Return [X, Y] of the center of cell containing provided text 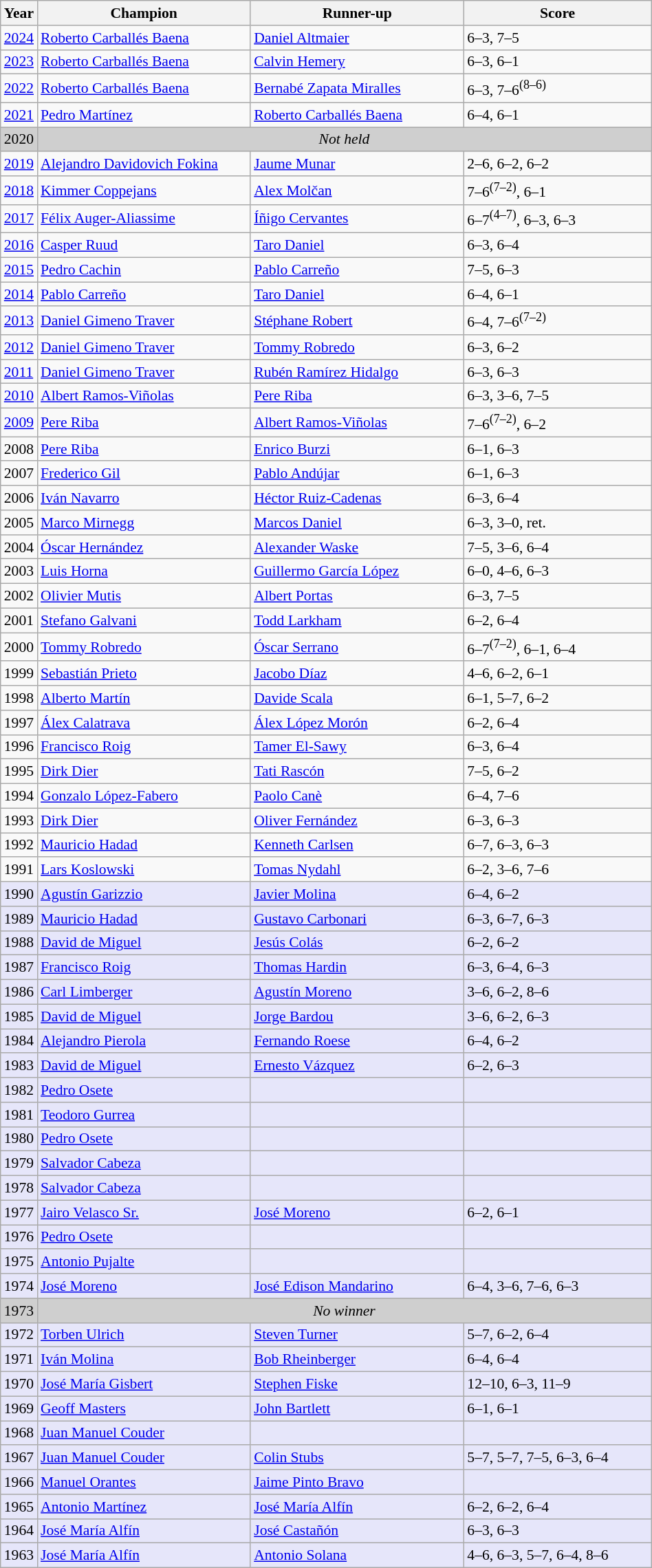
Íñigo Cervantes [357, 219]
Antonio Solana [357, 1556]
Jesús Colás [357, 943]
2024 [19, 38]
2014 [19, 294]
1977 [19, 1212]
2004 [19, 547]
Bob Rheinberger [357, 1360]
Daniel Altmaier [357, 38]
Colin Stubs [357, 1458]
6–2, 6–3 [557, 1066]
1971 [19, 1360]
2008 [19, 449]
6–2, 6–1 [557, 1212]
Kimmer Coppejans [144, 190]
Agustín Garizzio [144, 894]
1979 [19, 1164]
Stephen Fiske [357, 1384]
Torben Ulrich [144, 1335]
1972 [19, 1335]
2018 [19, 190]
6–7(7–2), 6–1, 6–4 [557, 646]
Paolo Canè [357, 796]
1981 [19, 1115]
2012 [19, 347]
1982 [19, 1090]
1964 [19, 1531]
3–6, 6–2, 6–3 [557, 1016]
6–4, 3–6, 7–6, 6–3 [557, 1286]
Stefano Galvani [144, 621]
Bernabé Zapata Miralles [357, 88]
6–4, 6–4 [557, 1360]
Álex Calatrava [144, 723]
2–6, 6–2, 6–2 [557, 164]
Lars Koslowski [144, 870]
Calvin Hemery [357, 62]
1969 [19, 1408]
Antonio Pujalte [144, 1262]
Oliver Fernández [357, 820]
6–3, 6–7, 6–3 [557, 919]
Gonzalo López-Fabero [144, 796]
Tati Rascón [357, 772]
2021 [19, 115]
Geoff Masters [144, 1408]
2020 [19, 140]
1992 [19, 845]
2015 [19, 270]
Gustavo Carbonari [357, 919]
1980 [19, 1139]
1974 [19, 1286]
1968 [19, 1433]
4–6, 6–3, 5–7, 6–4, 8–6 [557, 1556]
Todd Larkham [357, 621]
Albert Portas [357, 596]
5–7, 6–2, 6–4 [557, 1335]
2007 [19, 474]
1990 [19, 894]
7–5, 6–2 [557, 772]
1988 [19, 943]
Teodoro Gurrea [144, 1115]
2011 [19, 372]
No winner [344, 1311]
1965 [19, 1507]
Steven Turner [357, 1335]
6–4, 7–6(7–2) [557, 320]
Pablo Andújar [357, 474]
Ernesto Vázquez [357, 1066]
2010 [19, 396]
1989 [19, 919]
5–7, 5–7, 7–5, 6–3, 6–4 [557, 1458]
Óscar Serrano [357, 646]
2023 [19, 62]
6–1, 5–7, 6–2 [557, 698]
1996 [19, 747]
Sebastián Prieto [144, 674]
6–3, 7–6(8–6) [557, 88]
Pedro Martínez [144, 115]
2005 [19, 523]
Rubén Ramírez Hidalgo [357, 372]
6–3, 6–4, 6–3 [557, 968]
2019 [19, 164]
Iván Molina [144, 1360]
2013 [19, 320]
1995 [19, 772]
1987 [19, 968]
6–3, 3–0, ret. [557, 523]
Alberto Martín [144, 698]
1997 [19, 723]
6–0, 4–6, 6–3 [557, 571]
2009 [19, 422]
Casper Ruud [144, 246]
Félix Auger-Aliassime [144, 219]
Marcos Daniel [357, 523]
Javier Molina [357, 894]
Pedro Cachin [144, 270]
6–3, 3–6, 7–5 [557, 396]
Luis Horna [144, 571]
Not held [344, 140]
Jorge Bardou [357, 1016]
José Edison Mandarino [357, 1286]
1993 [19, 820]
1985 [19, 1016]
6–2, 6–2, 6–4 [557, 1507]
6–2, 6–2 [557, 943]
Jairo Velasco Sr. [144, 1212]
Fernando Roese [357, 1041]
José Castañón [357, 1531]
Olivier Mutis [144, 596]
1978 [19, 1188]
2002 [19, 596]
1976 [19, 1237]
2000 [19, 646]
3–6, 6–2, 8–6 [557, 992]
12–10, 6–3, 11–9 [557, 1384]
Jaume Munar [357, 164]
1983 [19, 1066]
6–3, 6–2 [557, 347]
7–6(7–2), 6–1 [557, 190]
2016 [19, 246]
Carl Limberger [144, 992]
1998 [19, 698]
1963 [19, 1556]
2003 [19, 571]
1967 [19, 1458]
Runner-up [357, 13]
1984 [19, 1041]
Kenneth Carlsen [357, 845]
Guillermo García López [357, 571]
John Bartlett [357, 1408]
Jaime Pinto Bravo [357, 1482]
José María Gisbert [144, 1384]
2001 [19, 621]
6–2, 3–6, 7–6 [557, 870]
1975 [19, 1262]
1966 [19, 1482]
1991 [19, 870]
2022 [19, 88]
Marco Mirnegg [144, 523]
6–4, 7–6 [557, 796]
Thomas Hardin [357, 968]
Óscar Hernández [144, 547]
Frederico Gil [144, 474]
Alex Molčan [357, 190]
6–7(4–7), 6–3, 6–3 [557, 219]
Tomas Nydahl [357, 870]
Davide Scala [357, 698]
1986 [19, 992]
7–6(7–2), 6–2 [557, 422]
7–5, 3–6, 6–4 [557, 547]
1970 [19, 1384]
4–6, 6–2, 6–1 [557, 674]
Tamer El-Sawy [357, 747]
Jacobo Díaz [357, 674]
7–5, 6–3 [557, 270]
Álex López Morón [357, 723]
Alejandro Davidovich Fokina [144, 164]
1973 [19, 1311]
Agustín Moreno [357, 992]
6–7, 6–3, 6–3 [557, 845]
Alejandro Pierola [144, 1041]
6–1, 6–1 [557, 1408]
Year [19, 13]
Enrico Burzi [357, 449]
Manuel Orantes [144, 1482]
6–3, 6–1 [557, 62]
1994 [19, 796]
Héctor Ruiz-Cadenas [357, 498]
Alexander Waske [357, 547]
Antonio Martínez [144, 1507]
2006 [19, 498]
Champion [144, 13]
1999 [19, 674]
2017 [19, 219]
Score [557, 13]
Iván Navarro [144, 498]
Stéphane Robert [357, 320]
